Find where the given text appears and provide that cell's center as [x, y] coordinate. 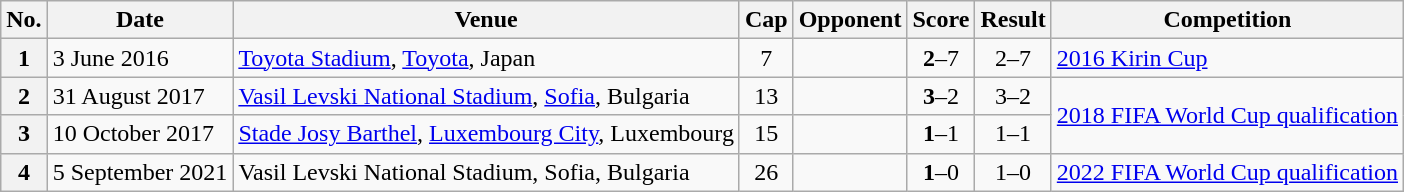
2016 Kirin Cup [1227, 58]
10 October 2017 [140, 134]
Score [941, 20]
2 [24, 96]
26 [766, 172]
3 [24, 134]
Result [1013, 20]
2018 FIFA World Cup qualification [1227, 115]
13 [766, 96]
2022 FIFA World Cup qualification [1227, 172]
7 [766, 58]
Stade Josy Barthel, Luxembourg City, Luxembourg [486, 134]
Toyota Stadium, Toyota, Japan [486, 58]
Competition [1227, 20]
31 August 2017 [140, 96]
No. [24, 20]
Opponent [850, 20]
4 [24, 172]
Cap [766, 20]
1 [24, 58]
3 June 2016 [140, 58]
5 September 2021 [140, 172]
15 [766, 134]
Venue [486, 20]
Date [140, 20]
